Search for the cell housing the specified text and yield its (x, y) center coordinate. 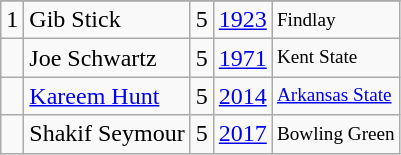
Arkansas State (336, 96)
Kareem Hunt (107, 96)
1923 (242, 20)
2014 (242, 96)
Gib Stick (107, 20)
2017 (242, 134)
Joe Schwartz (107, 58)
1 (12, 20)
1971 (242, 58)
Bowling Green (336, 134)
Kent State (336, 58)
Shakif Seymour (107, 134)
Findlay (336, 20)
